Return the [X, Y] coordinate for the center point of the cell that contains the specified text.  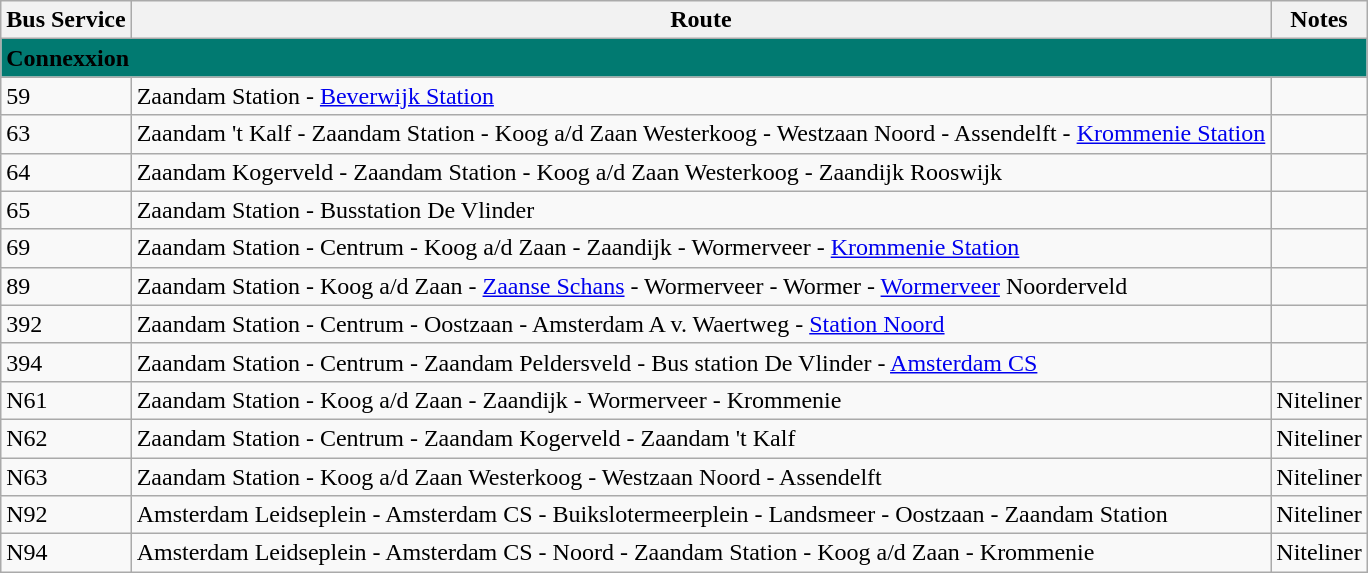
89 [66, 286]
Zaandam Station - Koog a/d Zaan Westerkoog - Westzaan Noord - Assendelft [701, 477]
Zaandam Station - Centrum - Koog a/d Zaan - Zaandijk - Wormerveer - Krommenie Station [701, 248]
Zaandam Kogerveld - Zaandam Station - Koog a/d Zaan Westerkoog - Zaandijk Rooswijk [701, 172]
Route [701, 20]
Zaandam 't Kalf - Zaandam Station - Koog a/d Zaan Westerkoog - Westzaan Noord - Assendelft - Krommenie Station [701, 134]
Notes [1319, 20]
Zaandam Station - Koog a/d Zaan - Zaanse Schans - Wormerveer - Wormer - Wormerveer Noorderveld [701, 286]
69 [66, 248]
N62 [66, 438]
392 [66, 324]
63 [66, 134]
65 [66, 210]
59 [66, 96]
Zaandam Station - Koog a/d Zaan - Zaandijk - Wormerveer - Krommenie [701, 400]
N92 [66, 515]
N94 [66, 553]
N61 [66, 400]
64 [66, 172]
Connexxion [684, 58]
Zaandam Station - Beverwijk Station [701, 96]
Zaandam Station - Centrum - Zaandam Peldersveld - Bus station De Vlinder - Amsterdam CS [701, 362]
Zaandam Station - Busstation De Vlinder [701, 210]
Zaandam Station - Centrum - Zaandam Kogerveld - Zaandam 't Kalf [701, 438]
Amsterdam Leidseplein - Amsterdam CS - Buikslotermeerplein - Landsmeer - Oostzaan - Zaandam Station [701, 515]
Zaandam Station - Centrum - Oostzaan - Amsterdam A v. Waertweg - Station Noord [701, 324]
N63 [66, 477]
394 [66, 362]
Bus Service [66, 20]
Amsterdam Leidseplein - Amsterdam CS - Noord - Zaandam Station - Koog a/d Zaan - Krommenie [701, 553]
